Scan for the cell matching the given text and deliver its (x, y) coordinate at center. 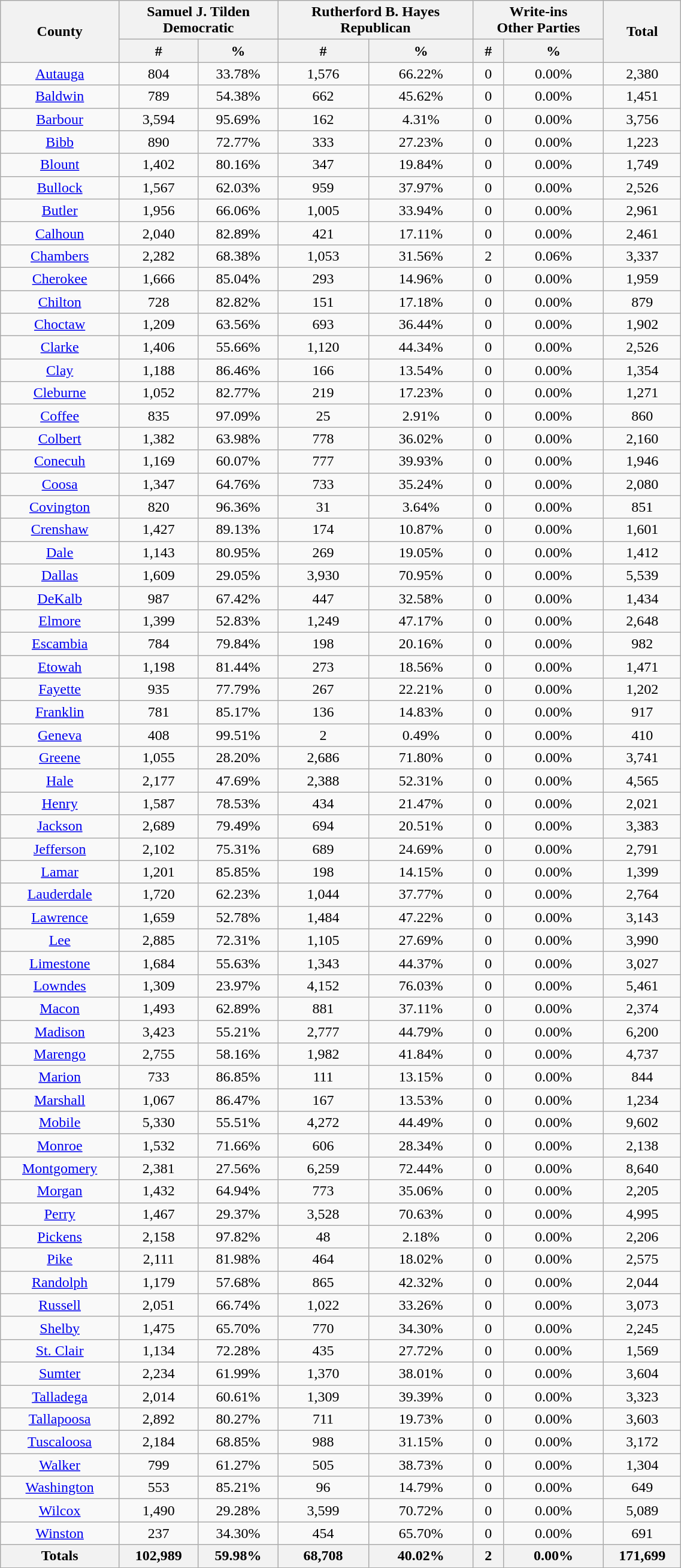
85.17% (238, 712)
Dallas (60, 575)
Jefferson (60, 849)
48 (323, 1237)
1,005 (323, 210)
61.99% (238, 1373)
917 (642, 712)
42.32% (420, 1282)
Coffee (60, 416)
Rutherford B. HayesRepublican (376, 20)
1,188 (159, 370)
988 (323, 1442)
1,609 (159, 575)
1,467 (159, 1214)
3.64% (420, 507)
Escambia (60, 643)
78.53% (238, 803)
82.82% (238, 301)
18.02% (420, 1259)
Blount (60, 165)
2,777 (323, 1031)
St. Clair (60, 1351)
Talladega (60, 1397)
2,961 (642, 210)
553 (159, 1488)
2,575 (642, 1259)
2,138 (642, 1146)
3,599 (323, 1510)
85.04% (238, 279)
4,565 (642, 781)
4,737 (642, 1055)
935 (159, 690)
1,659 (159, 917)
1,601 (642, 530)
13.15% (420, 1077)
2,234 (159, 1373)
21.47% (420, 803)
99.51% (238, 735)
1,067 (159, 1100)
4.31% (420, 119)
Jackson (60, 826)
20.16% (420, 643)
Samuel J. TildenDemocratic (199, 20)
Montgomery (60, 1168)
14.96% (420, 279)
67.42% (238, 598)
63.98% (238, 439)
80.16% (238, 165)
19.05% (420, 552)
333 (323, 142)
79.84% (238, 643)
2,381 (159, 1168)
447 (323, 598)
777 (323, 461)
Mobile (60, 1123)
68.38% (238, 256)
267 (323, 690)
Etowah (60, 667)
151 (323, 301)
3,172 (642, 1442)
2,755 (159, 1055)
Tuscaloosa (60, 1442)
1,304 (642, 1465)
31 (323, 507)
3,337 (642, 256)
66.22% (420, 74)
505 (323, 1465)
293 (323, 279)
52.83% (238, 621)
1,569 (642, 1351)
28.20% (238, 758)
Calhoun (60, 233)
38.73% (420, 1465)
778 (323, 439)
1,169 (159, 461)
Washington (60, 1488)
55.66% (238, 348)
1,982 (323, 1055)
3,027 (642, 963)
649 (642, 1488)
Macon (60, 1008)
273 (323, 667)
47.69% (238, 781)
2,282 (159, 256)
72.77% (238, 142)
804 (159, 74)
102,989 (159, 1556)
693 (323, 325)
Russell (60, 1305)
2,014 (159, 1397)
Pike (60, 1259)
3,594 (159, 119)
2,461 (642, 233)
Monroe (60, 1146)
Chilton (60, 301)
4,272 (323, 1123)
36.44% (420, 325)
52.31% (420, 781)
Chambers (60, 256)
44.49% (420, 1123)
Clarke (60, 348)
96 (323, 1488)
3,143 (642, 917)
Conecuh (60, 461)
1,427 (159, 530)
66.06% (238, 210)
55.63% (238, 963)
1,451 (642, 96)
37.97% (420, 188)
Sumter (60, 1373)
269 (323, 552)
71.66% (238, 1146)
691 (642, 1533)
6,200 (642, 1031)
1,412 (642, 552)
18.56% (420, 667)
Henry (60, 803)
1,382 (159, 439)
2,791 (642, 849)
64.94% (238, 1191)
728 (159, 301)
2,245 (642, 1328)
9,602 (642, 1123)
31.56% (420, 256)
2,885 (159, 940)
2.18% (420, 1237)
13.54% (420, 370)
55.21% (238, 1031)
23.97% (238, 986)
22.21% (420, 690)
72.31% (238, 940)
85.21% (238, 1488)
2,205 (642, 1191)
3,741 (642, 758)
2,044 (642, 1282)
166 (323, 370)
41.84% (420, 1055)
Lee (60, 940)
44.34% (420, 348)
37.11% (420, 1008)
Lauderdale (60, 895)
5,539 (642, 575)
1,120 (323, 348)
24.69% (420, 849)
17.18% (420, 301)
2,206 (642, 1237)
3,073 (642, 1305)
27.69% (420, 940)
29.28% (238, 1510)
Shelby (60, 1328)
70.63% (420, 1214)
2,892 (159, 1419)
2,160 (642, 439)
1,490 (159, 1510)
25 (323, 416)
1,202 (642, 690)
851 (642, 507)
662 (323, 96)
219 (323, 393)
17.11% (420, 233)
1,576 (323, 74)
3,756 (642, 119)
60.07% (238, 461)
37.77% (420, 895)
80.27% (238, 1419)
5,330 (159, 1123)
Butler (60, 210)
694 (323, 826)
Elmore (60, 621)
Cleburne (60, 393)
27.56% (238, 1168)
81.98% (238, 1259)
410 (642, 735)
835 (159, 416)
1,493 (159, 1008)
71.80% (420, 758)
86.85% (238, 1077)
781 (159, 712)
72.44% (420, 1168)
606 (323, 1146)
3,423 (159, 1031)
2,388 (323, 781)
82.89% (238, 233)
1,249 (323, 621)
860 (642, 416)
2,764 (642, 895)
54.38% (238, 96)
2,184 (159, 1442)
Autauga (60, 74)
2,040 (159, 233)
2,051 (159, 1305)
2,686 (323, 758)
8,640 (642, 1168)
60.61% (238, 1397)
89.13% (238, 530)
Morgan (60, 1191)
29.37% (238, 1214)
63.56% (238, 325)
454 (323, 1533)
36.02% (420, 439)
17.23% (420, 393)
County (60, 31)
Cherokee (60, 279)
39.93% (420, 461)
959 (323, 188)
1,902 (642, 325)
1,406 (159, 348)
347 (323, 165)
Walker (60, 1465)
39.39% (420, 1397)
1,347 (159, 484)
1,234 (642, 1100)
890 (159, 142)
3,604 (642, 1373)
167 (323, 1100)
Greene (60, 758)
20.51% (420, 826)
773 (323, 1191)
1,201 (159, 872)
408 (159, 735)
1,434 (642, 598)
10.87% (420, 530)
2,111 (159, 1259)
2,374 (642, 1008)
40.02% (420, 1556)
435 (323, 1351)
Bibb (60, 142)
Wilcox (60, 1510)
Marion (60, 1077)
Clay (60, 370)
35.24% (420, 484)
1,055 (159, 758)
47.22% (420, 917)
27.23% (420, 142)
0.49% (420, 735)
174 (323, 530)
3,528 (323, 1214)
14.79% (420, 1488)
55.51% (238, 1123)
62.23% (238, 895)
3,930 (323, 575)
DeKalb (60, 598)
58.16% (238, 1055)
44.37% (420, 963)
52.78% (238, 917)
29.05% (238, 575)
434 (323, 803)
1,198 (159, 667)
Lawrence (60, 917)
820 (159, 507)
70.72% (420, 1510)
13.53% (420, 1100)
464 (323, 1259)
68.85% (238, 1442)
Madison (60, 1031)
68,708 (323, 1556)
2,648 (642, 621)
14.83% (420, 712)
97.82% (238, 1237)
85.85% (238, 872)
70.95% (420, 575)
86.47% (238, 1100)
799 (159, 1465)
982 (642, 643)
1,402 (159, 165)
45.62% (420, 96)
61.27% (238, 1465)
3,603 (642, 1419)
162 (323, 119)
47.17% (420, 621)
Marshall (60, 1100)
Write-insOther Parties (538, 20)
1,720 (159, 895)
66.74% (238, 1305)
881 (323, 1008)
Hale (60, 781)
1,532 (159, 1146)
111 (323, 1077)
1,370 (323, 1373)
Lowndes (60, 986)
81.44% (238, 667)
32.58% (420, 598)
14.15% (420, 872)
33.26% (420, 1305)
19.73% (420, 1419)
2.91% (420, 416)
1,053 (323, 256)
171,699 (642, 1556)
33.94% (420, 210)
Barbour (60, 119)
1,209 (159, 325)
1,749 (642, 165)
Crenshaw (60, 530)
3,383 (642, 826)
57.68% (238, 1282)
64.76% (238, 484)
1,022 (323, 1305)
79.49% (238, 826)
844 (642, 1077)
28.34% (420, 1146)
2,158 (159, 1237)
Limestone (60, 963)
97.09% (238, 416)
Lamar (60, 872)
Baldwin (60, 96)
77.79% (238, 690)
76.03% (420, 986)
1,471 (642, 667)
72.28% (238, 1351)
1,044 (323, 895)
5,089 (642, 1510)
Randolph (60, 1282)
44.79% (420, 1031)
5,461 (642, 986)
Totals (60, 1556)
1,484 (323, 917)
1,475 (159, 1328)
35.06% (420, 1191)
1,432 (159, 1191)
31.15% (420, 1442)
4,152 (323, 986)
Fayette (60, 690)
59.98% (238, 1556)
62.03% (238, 188)
784 (159, 643)
38.01% (420, 1373)
Tallapoosa (60, 1419)
1,587 (159, 803)
0.06% (553, 256)
689 (323, 849)
1,343 (323, 963)
1,666 (159, 279)
Marengo (60, 1055)
2,177 (159, 781)
1,143 (159, 552)
1,946 (642, 461)
770 (323, 1328)
19.84% (420, 165)
27.72% (420, 1351)
711 (323, 1419)
Dale (60, 552)
1,179 (159, 1282)
62.89% (238, 1008)
2,689 (159, 826)
789 (159, 96)
1,354 (642, 370)
Geneva (60, 735)
1,956 (159, 210)
86.46% (238, 370)
82.77% (238, 393)
237 (159, 1533)
Covington (60, 507)
Choctaw (60, 325)
Perry (60, 1214)
33.78% (238, 74)
Pickens (60, 1237)
1,105 (323, 940)
1,684 (159, 963)
80.95% (238, 552)
1,567 (159, 188)
Franklin (60, 712)
Winston (60, 1533)
95.69% (238, 119)
3,990 (642, 940)
879 (642, 301)
2,021 (642, 803)
1,052 (159, 393)
1,271 (642, 393)
75.31% (238, 849)
865 (323, 1282)
3,323 (642, 1397)
136 (323, 712)
Colbert (60, 439)
Total (642, 31)
2,080 (642, 484)
2,380 (642, 74)
4,995 (642, 1214)
987 (159, 598)
2,102 (159, 849)
Coosa (60, 484)
421 (323, 233)
96.36% (238, 507)
Bullock (60, 188)
1,134 (159, 1351)
1,959 (642, 279)
1,223 (642, 142)
6,259 (323, 1168)
